Provide the (x, y) coordinate of the cell's center where the given text is located.  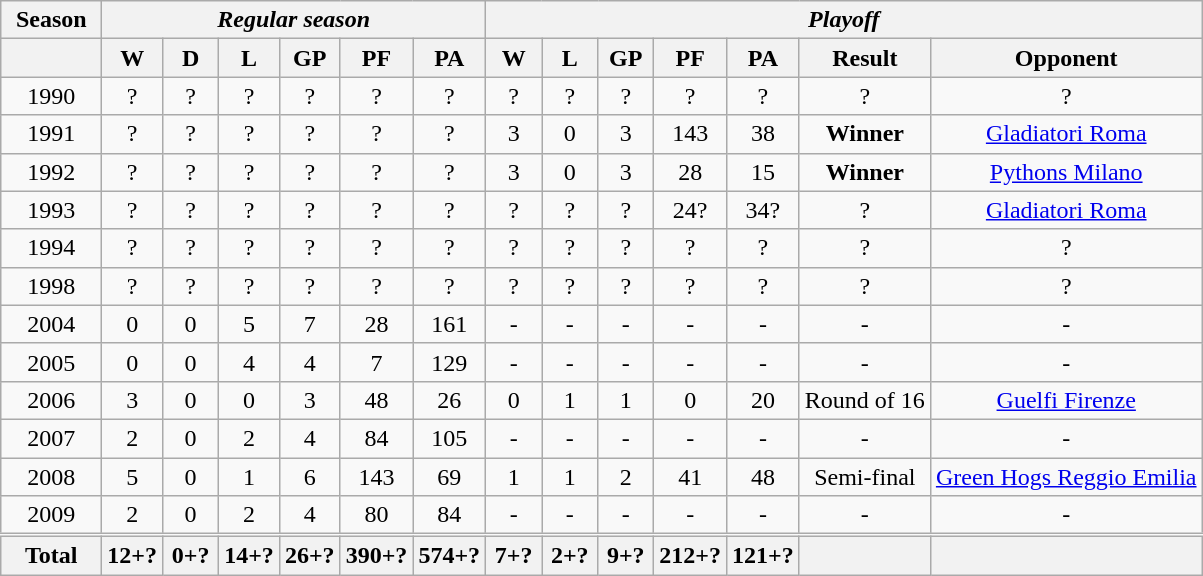
Green Hogs Reggio Emilia (1066, 477)
105 (450, 438)
Opponent (1066, 58)
2009 (52, 516)
2005 (52, 362)
161 (450, 324)
2+? (570, 555)
Season (52, 20)
D (191, 58)
41 (690, 477)
129 (450, 362)
2006 (52, 400)
Playoff (844, 20)
9+? (626, 555)
80 (376, 516)
Pythons Milano (1066, 172)
Round of 16 (864, 400)
1993 (52, 210)
2007 (52, 438)
121+? (764, 555)
2008 (52, 477)
34? (764, 210)
1992 (52, 172)
7+? (514, 555)
2004 (52, 324)
1998 (52, 286)
1991 (52, 134)
1990 (52, 96)
14+? (250, 555)
212+? (690, 555)
20 (764, 400)
69 (450, 477)
26+? (310, 555)
0+? (191, 555)
6 (310, 477)
Result (864, 58)
Total (52, 555)
390+? (376, 555)
15 (764, 172)
24? (690, 210)
574+? (450, 555)
Regular season (294, 20)
Semi-final (864, 477)
12+? (132, 555)
38 (764, 134)
1994 (52, 248)
Guelfi Firenze (1066, 400)
26 (450, 400)
